Return the (x, y) coordinate for the center point of the cell that contains the specified text.  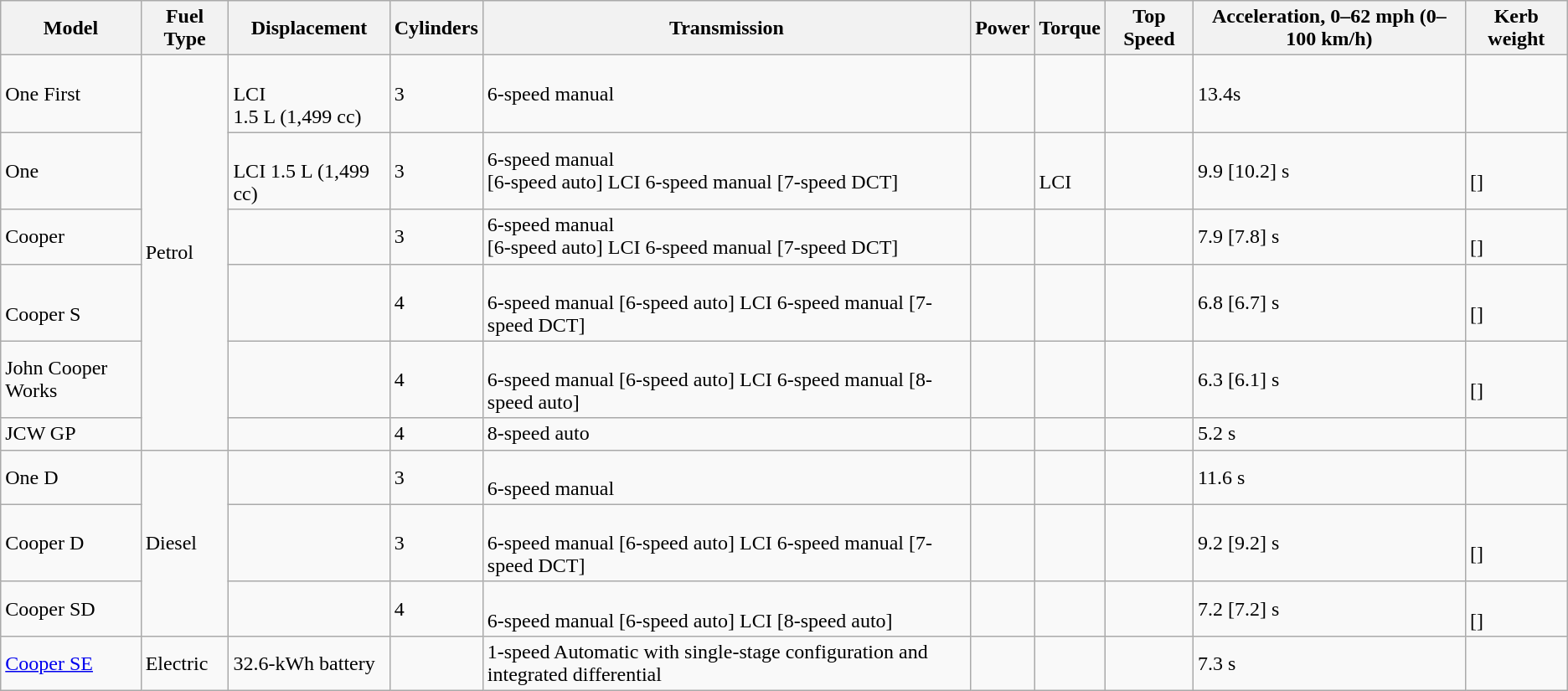
Transmission (726, 28)
32.6-kWh battery (309, 663)
LCI (1070, 171)
6-speed manual [6-speed auto] LCI [8-speed auto] (726, 608)
Kerb weight (1516, 28)
Cooper D (70, 543)
13.4s (1328, 94)
Cooper (70, 236)
Displacement (309, 28)
1-speed Automatic with single-stage configuration and integrated differential (726, 663)
8-speed auto (726, 434)
Cooper SD (70, 608)
Electric (184, 663)
Top Speed (1149, 28)
Diesel (184, 543)
7.2 [7.2] s (1328, 608)
6.3 [6.1] s (1328, 379)
Cylinders (436, 28)
6-speed manual [6-speed auto] LCI 6-speed manual [8-speed auto] (726, 379)
Acceleration, 0–62 mph (0–100 km/h) (1328, 28)
One D (70, 477)
5.2 s (1328, 434)
One First (70, 94)
Petrol (184, 253)
Model (70, 28)
9.2 [9.2] s (1328, 543)
Torque (1070, 28)
JCW GP (70, 434)
7.9 [7.8] s (1328, 236)
Fuel Type (184, 28)
Power (1003, 28)
John Cooper Works (70, 379)
7.3 s (1328, 663)
6.8 [6.7] s (1328, 302)
Cooper S (70, 302)
One (70, 171)
11.6 s (1328, 477)
9.9 [10.2] s (1328, 171)
Cooper SE (70, 663)
